Pinpoint the cell where the given text exists, returning its (X, Y) midpoint coordinate. 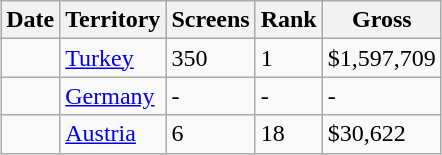
350 (210, 58)
Rank (288, 20)
Austria (113, 134)
1 (288, 58)
Germany (113, 96)
$30,622 (382, 134)
Screens (210, 20)
Date (30, 20)
6 (210, 134)
18 (288, 134)
Gross (382, 20)
Turkey (113, 58)
Territory (113, 20)
$1,597,709 (382, 58)
